Output the (X, Y) coordinate of the center of the cell containing the given text.  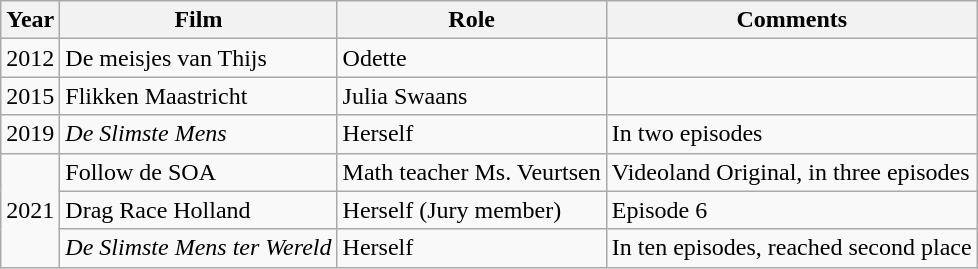
De meisjes van Thijs (198, 58)
In ten episodes, reached second place (792, 248)
Follow de SOA (198, 172)
Julia Swaans (472, 96)
Math teacher Ms. Veurtsen (472, 172)
Role (472, 20)
Odette (472, 58)
Flikken Maastricht (198, 96)
2015 (30, 96)
Drag Race Holland (198, 210)
2012 (30, 58)
Year (30, 20)
In two episodes (792, 134)
Videoland Original, in three episodes (792, 172)
Herself (Jury member) (472, 210)
2019 (30, 134)
De Slimste Mens ter Wereld (198, 248)
2021 (30, 210)
Film (198, 20)
Comments (792, 20)
Episode 6 (792, 210)
De Slimste Mens (198, 134)
